Determine the [X, Y] coordinate at the center of the cell enclosing the given text.  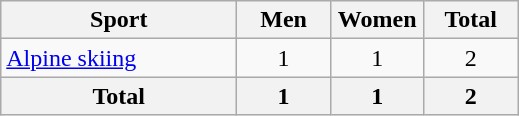
Sport [119, 20]
Men [284, 20]
Alpine skiing [119, 58]
Women [377, 20]
